Scan for the cell matching the given text and deliver its (x, y) coordinate at center. 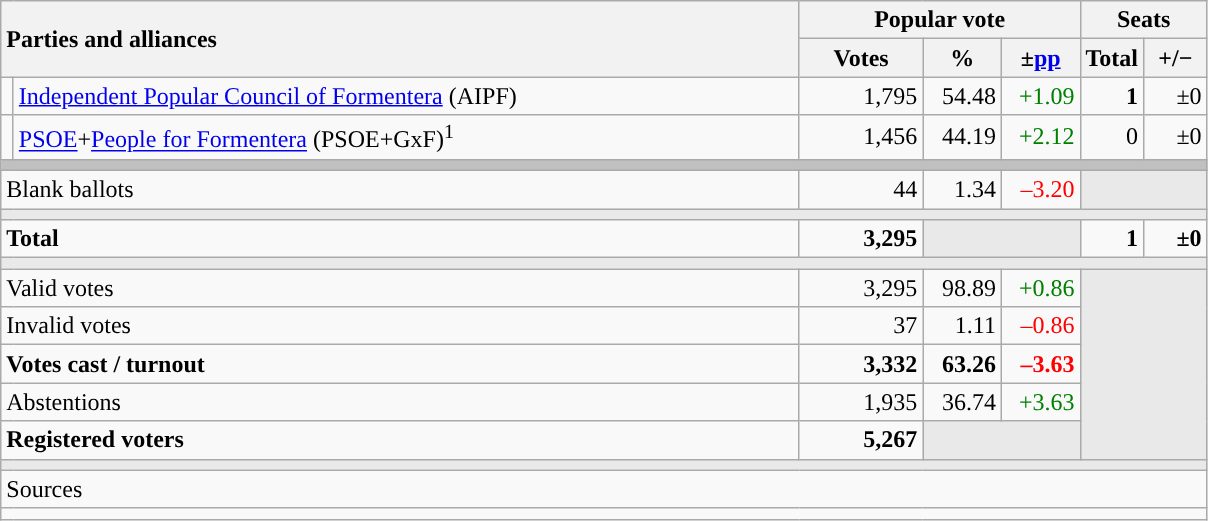
% (962, 58)
+2.12 (1040, 138)
37 (861, 326)
+1.09 (1040, 96)
–3.63 (1040, 364)
±pp (1040, 58)
Invalid votes (400, 326)
1,456 (861, 138)
5,267 (861, 440)
Votes cast / turnout (400, 364)
1,795 (861, 96)
Independent Popular Council of Formentera (AIPF) (406, 96)
3,332 (861, 364)
Seats (1144, 20)
54.48 (962, 96)
–3.20 (1040, 190)
44.19 (962, 138)
Registered voters (400, 440)
1,935 (861, 402)
1.11 (962, 326)
Valid votes (400, 288)
PSOE+People for Formentera (PSOE+GxF)1 (406, 138)
Parties and alliances (400, 39)
Abstentions (400, 402)
Popular vote (940, 20)
63.26 (962, 364)
98.89 (962, 288)
+3.63 (1040, 402)
Sources (604, 489)
1.34 (962, 190)
Blank ballots (400, 190)
–0.86 (1040, 326)
44 (861, 190)
36.74 (962, 402)
+/− (1176, 58)
Votes (861, 58)
+0.86 (1040, 288)
0 (1112, 138)
